From the cell containing the given text, extract its center point as [x, y] coordinate. 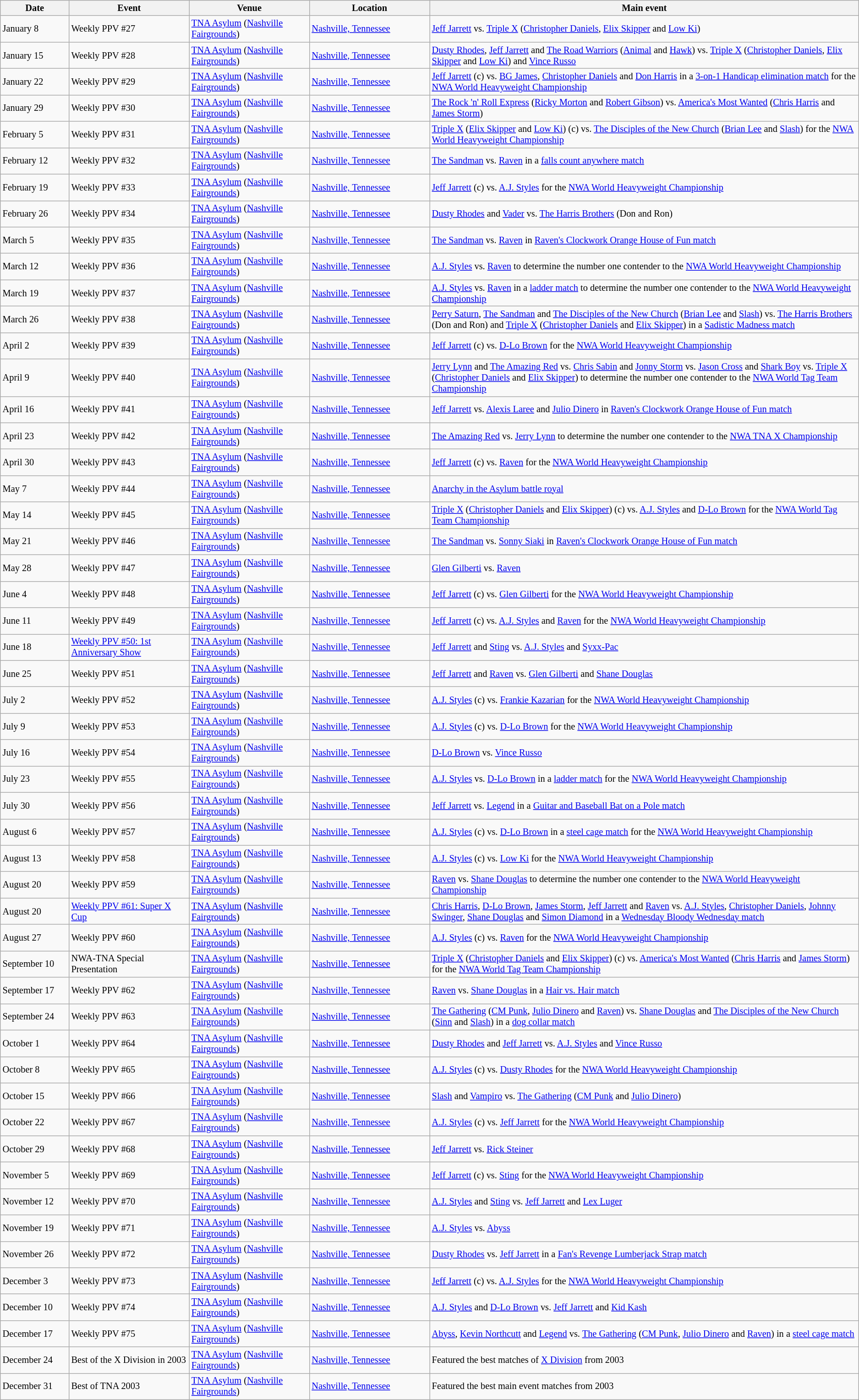
Dusty Rhodes and Jeff Jarrett vs. A.J. Styles and Vince Russo [644, 1043]
Triple X (Christopher Daniels and Elix Skipper) (c) vs. A.J. Styles and D-Lo Brown for the NWA World Tag Team Championship [644, 515]
A.J. Styles (c) vs. D-Lo Brown in a steel cage match for the NWA World Heavyweight Championship [644, 832]
November 5 [35, 1175]
Jeff Jarrett vs. Triple X (Christopher Daniels, Elix Skipper and Low Ki) [644, 29]
Jeff Jarrett (c) vs. Raven for the NWA World Heavyweight Championship [644, 462]
Jeff Jarrett vs. Legend in a Guitar and Baseball Bat on a Pole match [644, 806]
April 2 [35, 346]
Abyss, Kevin Northcutt and Legend vs. The Gathering (CM Punk, Julio Dinero and Raven) in a steel cage match [644, 1334]
Weekly PPV #61: Super X Cup [129, 911]
August 6 [35, 832]
Anarchy in the Asylum battle royal [644, 489]
Weekly PPV #41 [129, 409]
Weekly PPV #28 [129, 55]
Weekly PPV #69 [129, 1175]
March 26 [35, 319]
Weekly PPV #72 [129, 1254]
Jeff Jarrett (c) vs. Glen Gilberti for the NWA World Heavyweight Championship [644, 594]
Weekly PPV #67 [129, 1122]
February 12 [35, 161]
Weekly PPV #75 [129, 1334]
A.J. Styles (c) vs. Dusty Rhodes for the NWA World Heavyweight Championship [644, 1070]
Weekly PPV #47 [129, 568]
Weekly PPV #37 [129, 293]
November 19 [35, 1228]
Weekly PPV #62 [129, 991]
A.J. Styles vs. D-Lo Brown in a ladder match for the NWA World Heavyweight Championship [644, 779]
July 30 [35, 806]
Date [35, 8]
Glen Gilberti vs. Raven [644, 568]
June 4 [35, 594]
Jeff Jarrett (c) vs. A.J. Styles and Raven for the NWA World Heavyweight Championship [644, 621]
May 14 [35, 515]
A.J. Styles vs. Raven to determine the number one contender to the NWA World Heavyweight Championship [644, 267]
Weekly PPV #39 [129, 346]
Weekly PPV #49 [129, 621]
Weekly PPV #30 [129, 108]
May 28 [35, 568]
The Sandman vs. Raven in Raven's Clockwork Orange House of Fun match [644, 240]
December 3 [35, 1281]
Dusty Rhodes, Jeff Jarrett and The Road Warriors (Animal and Hawk) vs. Triple X (Christopher Daniels, Elix Skipper and Low Ki) and Vince Russo [644, 55]
The Sandman vs. Sonny Siaki in Raven's Clockwork Orange House of Fun match [644, 541]
Jeff Jarrett (c) vs. Sting for the NWA World Heavyweight Championship [644, 1175]
Weekly PPV #50: 1st Anniversary Show [129, 647]
Weekly PPV #71 [129, 1228]
March 12 [35, 267]
Slash and Vampiro vs. The Gathering (CM Punk and Julio Dinero) [644, 1096]
June 11 [35, 621]
Weekly PPV #70 [129, 1202]
April 9 [35, 378]
Weekly PPV #63 [129, 1017]
Weekly PPV #48 [129, 594]
Weekly PPV #42 [129, 436]
Best of TNA 2003 [129, 1386]
December 24 [35, 1360]
Weekly PPV #43 [129, 462]
A.J. Styles (c) vs. Low Ki for the NWA World Heavyweight Championship [644, 858]
Weekly PPV #55 [129, 779]
December 17 [35, 1334]
July 23 [35, 779]
Featured the best main event matches from 2003 [644, 1386]
January 8 [35, 29]
Weekly PPV #27 [129, 29]
Venue [249, 8]
February 5 [35, 135]
Jeff Jarrett (c) vs. BG James, Christopher Daniels and Don Harris in a 3-on-1 Handicap elimination match for the NWA World Heavyweight Championship [644, 82]
January 15 [35, 55]
Weekly PPV #65 [129, 1070]
February 19 [35, 187]
September 10 [35, 964]
Weekly PPV #36 [129, 267]
The Sandman vs. Raven in a falls count anywhere match [644, 161]
Weekly PPV #45 [129, 515]
The Amazing Red vs. Jerry Lynn to determine the number one contender to the NWA TNA X Championship [644, 436]
Best of the X Division in 2003 [129, 1360]
Weekly PPV #54 [129, 753]
September 17 [35, 991]
April 30 [35, 462]
Weekly PPV #56 [129, 806]
Location [369, 8]
Weekly PPV #68 [129, 1149]
Triple X (Elix Skipper and Low Ki) (c) vs. The Disciples of the New Church (Brian Lee and Slash) for the NWA World Heavyweight Championship [644, 135]
Weekly PPV #44 [129, 489]
Weekly PPV #40 [129, 378]
Jeff Jarrett (c) vs. D-Lo Brown for the NWA World Heavyweight Championship [644, 346]
Weekly PPV #38 [129, 319]
Jeff Jarrett vs. Alexis Laree and Julio Dinero in Raven's Clockwork Orange House of Fun match [644, 409]
September 24 [35, 1017]
July 16 [35, 753]
Weekly PPV #58 [129, 858]
June 25 [35, 674]
Weekly PPV #53 [129, 726]
December 31 [35, 1386]
June 18 [35, 647]
A.J. Styles vs. Raven in a ladder match to determine the number one contender to the NWA World Heavyweight Championship [644, 293]
Weekly PPV #32 [129, 161]
Weekly PPV #33 [129, 187]
D-Lo Brown vs. Vince Russo [644, 753]
Featured the best matches of X Division from 2003 [644, 1360]
February 26 [35, 214]
March 19 [35, 293]
The Gathering (CM Punk, Julio Dinero and Raven) vs. Shane Douglas and The Disciples of the New Church (Sinn and Slash) in a dog collar match [644, 1017]
October 1 [35, 1043]
October 8 [35, 1070]
Weekly PPV #66 [129, 1096]
January 29 [35, 108]
A.J. Styles and Sting vs. Jeff Jarrett and Lex Luger [644, 1202]
October 22 [35, 1122]
Dusty Rhodes vs. Jeff Jarrett in a Fan's Revenge Lumberjack Strap match [644, 1254]
A.J. Styles (c) vs. Jeff Jarrett for the NWA World Heavyweight Championship [644, 1122]
The Rock 'n' Roll Express (Ricky Morton and Robert Gibson) vs. America's Most Wanted (Chris Harris and James Storm) [644, 108]
Weekly PPV #46 [129, 541]
August 13 [35, 858]
January 22 [35, 82]
December 10 [35, 1307]
April 16 [35, 409]
August 27 [35, 937]
March 5 [35, 240]
NWA-TNA Special Presentation [129, 964]
Main event [644, 8]
November 26 [35, 1254]
Weekly PPV #57 [129, 832]
November 12 [35, 1202]
October 15 [35, 1096]
A.J. Styles (c) vs. Frankie Kazarian for the NWA World Heavyweight Championship [644, 700]
Raven vs. Shane Douglas in a Hair vs. Hair match [644, 991]
Weekly PPV #64 [129, 1043]
A.J. Styles (c) vs. Raven for the NWA World Heavyweight Championship [644, 937]
Weekly PPV #60 [129, 937]
July 2 [35, 700]
Raven vs. Shane Douglas to determine the number one contender to the NWA World Heavyweight Championship [644, 885]
Weekly PPV #29 [129, 82]
Jeff Jarrett and Raven vs. Glen Gilberti and Shane Douglas [644, 674]
Dusty Rhodes and Vader vs. The Harris Brothers (Don and Ron) [644, 214]
October 29 [35, 1149]
Weekly PPV #51 [129, 674]
April 23 [35, 436]
Jeff Jarrett and Sting vs. A.J. Styles and Syxx-Pac [644, 647]
Weekly PPV #52 [129, 700]
Weekly PPV #34 [129, 214]
Weekly PPV #59 [129, 885]
Weekly PPV #73 [129, 1281]
Weekly PPV #35 [129, 240]
A.J. Styles and D-Lo Brown vs. Jeff Jarrett and Kid Kash [644, 1307]
May 7 [35, 489]
Triple X (Christopher Daniels and Elix Skipper) (c) vs. America's Most Wanted (Chris Harris and James Storm) for the NWA World Tag Team Championship [644, 964]
A.J. Styles vs. Abyss [644, 1228]
Jeff Jarrett vs. Rick Steiner [644, 1149]
May 21 [35, 541]
Weekly PPV #31 [129, 135]
Weekly PPV #74 [129, 1307]
A.J. Styles (c) vs. D-Lo Brown for the NWA World Heavyweight Championship [644, 726]
Event [129, 8]
July 9 [35, 726]
